Determine the (X, Y) coordinate at the center of the cell enclosing the given text.  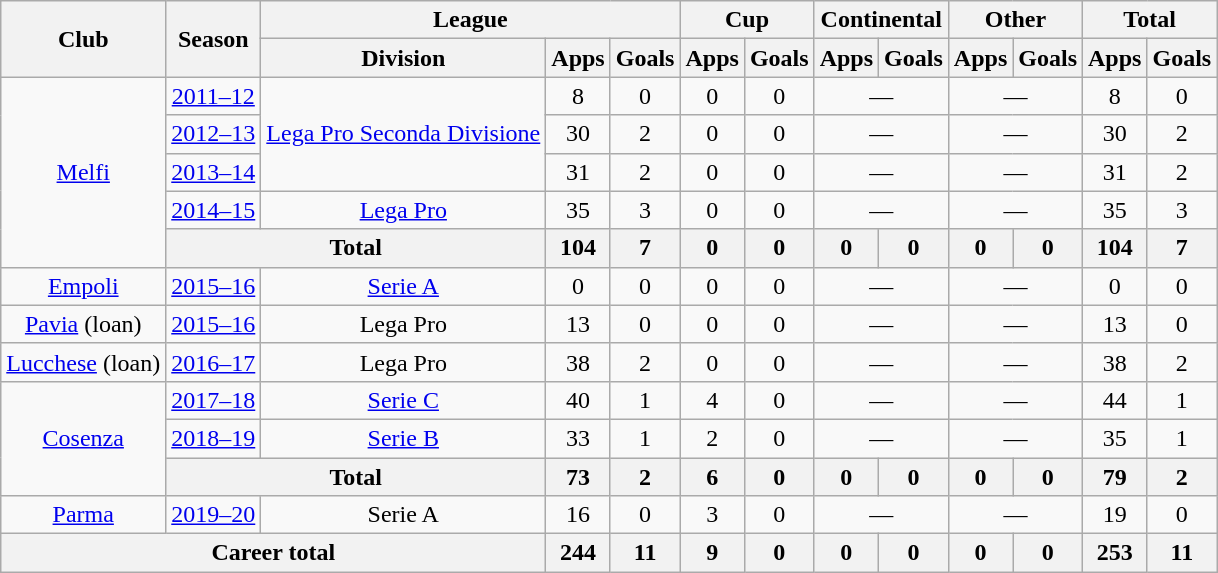
73 (578, 477)
Other (1015, 20)
2018–19 (214, 438)
2014–15 (214, 210)
2013–14 (214, 172)
Serie B (404, 438)
2016–17 (214, 362)
Cosenza (84, 438)
4 (712, 400)
244 (578, 553)
16 (578, 515)
Continental (881, 20)
Lega Pro Seconda Divisione (404, 134)
40 (578, 400)
Season (214, 39)
Lucchese (loan) (84, 362)
33 (578, 438)
79 (1115, 477)
19 (1115, 515)
2012–13 (214, 134)
Division (404, 58)
2019–20 (214, 515)
Parma (84, 515)
9 (712, 553)
Serie C (404, 400)
2011–12 (214, 96)
Empoli (84, 286)
6 (712, 477)
Club (84, 39)
2017–18 (214, 400)
Cup (747, 20)
44 (1115, 400)
Melfi (84, 172)
Pavia (loan) (84, 324)
Career total (274, 553)
League (470, 20)
253 (1115, 553)
